Provide the (x, y) coordinate of the cell's center where the given text is located.  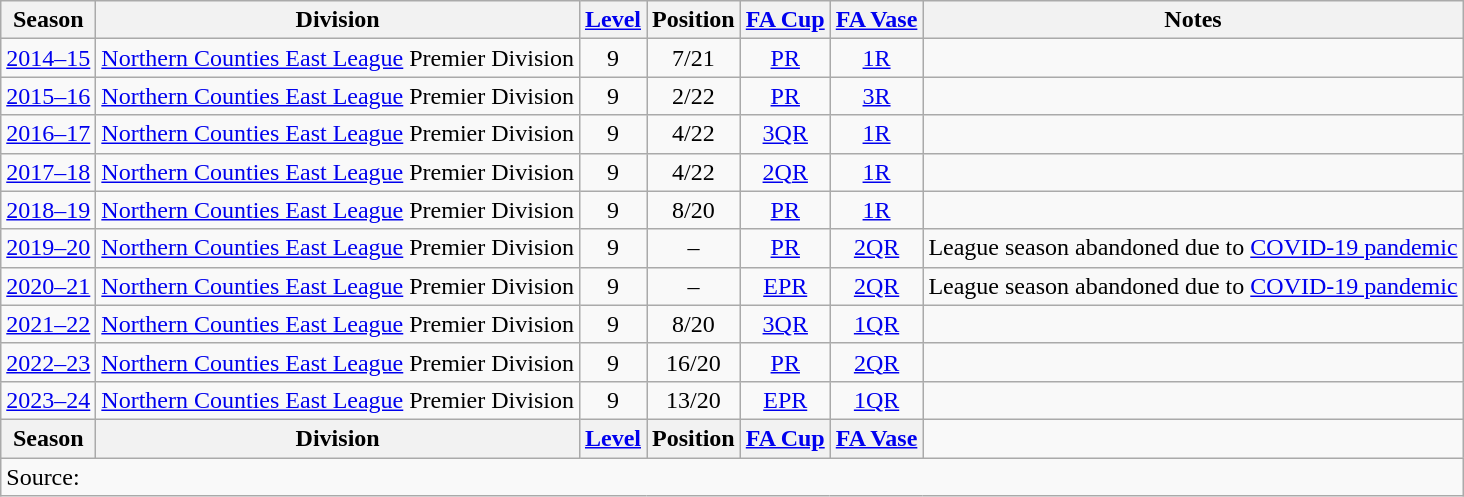
13/20 (693, 400)
2016–17 (48, 134)
2019–20 (48, 248)
2015–16 (48, 96)
Notes (1193, 20)
2020–21 (48, 286)
2017–18 (48, 172)
2/22 (693, 96)
7/21 (693, 58)
16/20 (693, 362)
2023–24 (48, 400)
2022–23 (48, 362)
2018–19 (48, 210)
Source: (732, 477)
3R (876, 96)
2021–22 (48, 324)
2014–15 (48, 58)
